Provide the (X, Y) coordinate of the cell's center where the given text is located.  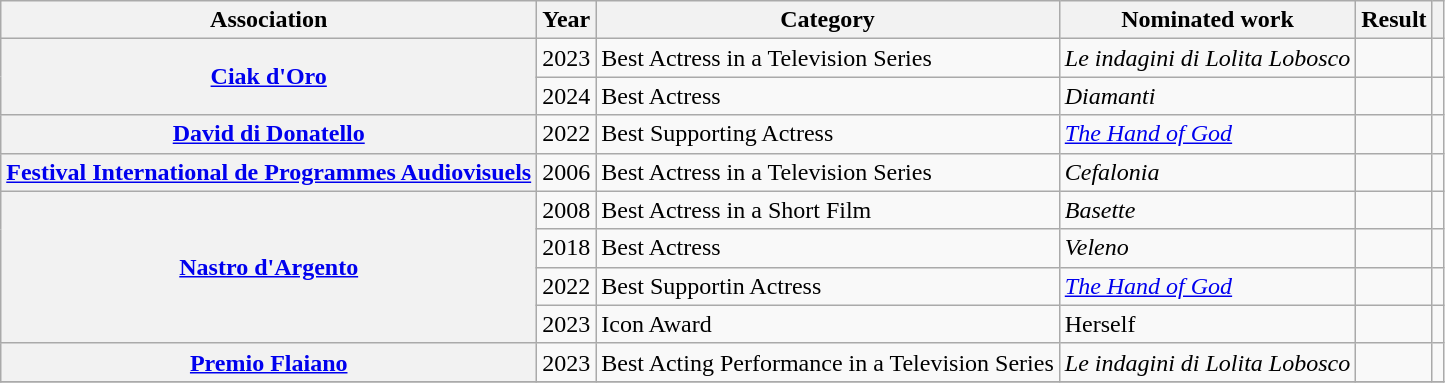
2006 (566, 172)
Veleno (1207, 248)
Result (1394, 20)
Year (566, 20)
Premio Flaiano (269, 362)
Diamanti (1207, 96)
Nastro d'Argento (269, 267)
Category (828, 20)
Best Supporting Actress (828, 134)
Best Actress in a Short Film (828, 210)
Herself (1207, 324)
2018 (566, 248)
Nominated work (1207, 20)
Ciak d'Oro (269, 77)
Basette (1207, 210)
2008 (566, 210)
Best Acting Performance in a Television Series (828, 362)
2024 (566, 96)
David di Donatello (269, 134)
Association (269, 20)
Cefalonia (1207, 172)
Festival International de Programmes Audiovisuels (269, 172)
Best Supportin Actress (828, 286)
Icon Award (828, 324)
